From the cell containing the given text, extract its center point as [X, Y] coordinate. 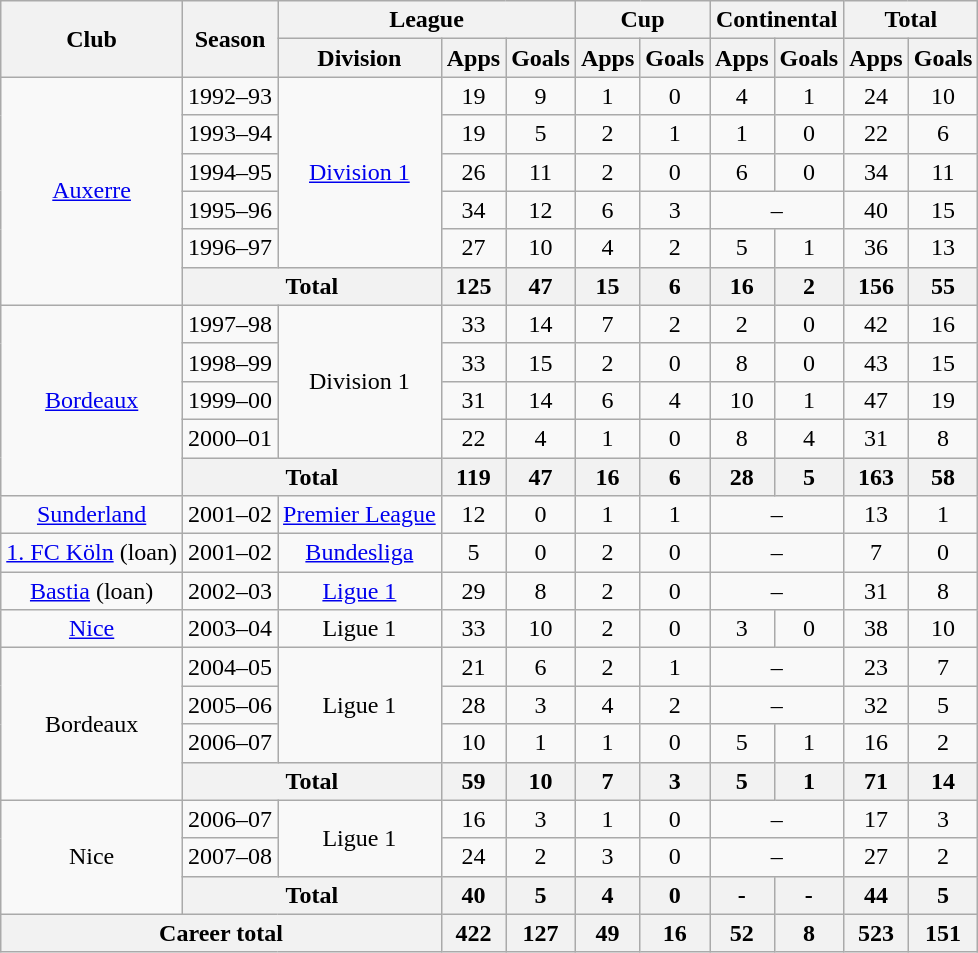
2000–01 [230, 438]
71 [876, 781]
36 [876, 248]
58 [943, 477]
Career total [221, 933]
2007–08 [230, 857]
32 [876, 705]
Bundesliga [360, 553]
1993–94 [230, 134]
422 [473, 933]
2005–06 [230, 705]
Division [360, 58]
17 [876, 819]
League [427, 20]
Sunderland [92, 515]
49 [607, 933]
52 [742, 933]
9 [541, 96]
42 [876, 324]
1997–98 [230, 324]
59 [473, 781]
1996–97 [230, 248]
Club [92, 39]
55 [943, 286]
38 [876, 629]
1995–96 [230, 210]
2002–03 [230, 591]
23 [876, 667]
Bastia (loan) [92, 591]
1. FC Köln (loan) [92, 553]
44 [876, 895]
2003–04 [230, 629]
127 [541, 933]
151 [943, 933]
1999–00 [230, 400]
Cup [642, 20]
1998–99 [230, 362]
Season [230, 39]
163 [876, 477]
43 [876, 362]
156 [876, 286]
125 [473, 286]
26 [473, 172]
1992–93 [230, 96]
119 [473, 477]
Premier League [360, 515]
21 [473, 667]
Auxerre [92, 191]
Continental [777, 20]
1994–95 [230, 172]
29 [473, 591]
523 [876, 933]
2004–05 [230, 667]
